Locate the cell with the specified text and output its (X, Y) center coordinate. 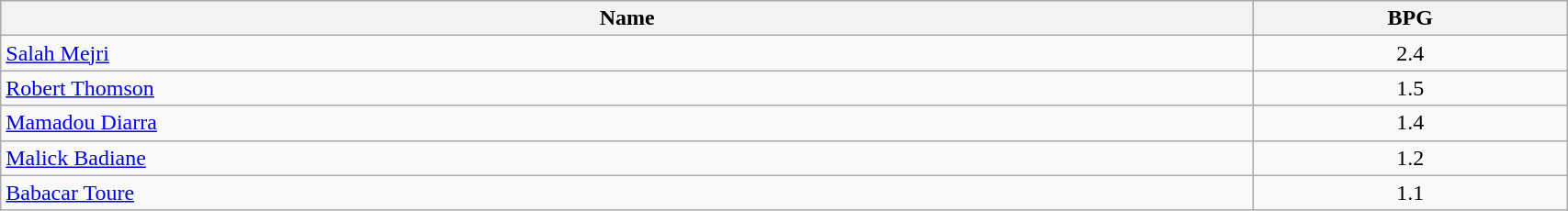
1.5 (1411, 88)
2.4 (1411, 53)
BPG (1411, 18)
1.4 (1411, 123)
Malick Badiane (627, 158)
Robert Thomson (627, 88)
1.2 (1411, 158)
Name (627, 18)
Mamadou Diarra (627, 123)
Babacar Toure (627, 193)
Salah Mejri (627, 53)
1.1 (1411, 193)
